Find where the given text appears and provide that cell's center as (X, Y) coordinate. 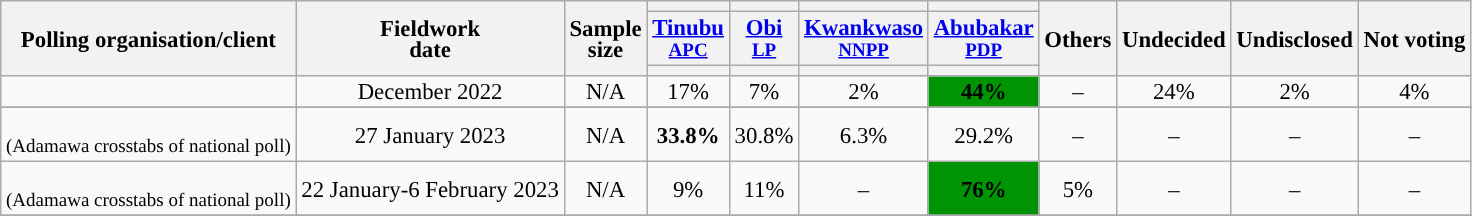
Undisclosed (1294, 38)
December 2022 (430, 92)
11% (764, 189)
4% (1414, 92)
17% (688, 92)
5% (1078, 189)
ObiLP (764, 39)
22 January-6 February 2023 (430, 189)
29.2% (984, 135)
Fieldworkdate (430, 38)
9% (688, 189)
Not voting (1414, 38)
27 January 2023 (430, 135)
KwankwasoNNPP (864, 39)
30.8% (764, 135)
33.8% (688, 135)
44% (984, 92)
Samplesize (606, 38)
AbubakarPDP (984, 39)
TinubuAPC (688, 39)
24% (1174, 92)
6.3% (864, 135)
Others (1078, 38)
76% (984, 189)
Undecided (1174, 38)
Polling organisation/client (148, 38)
7% (764, 92)
